Find where the given text appears and provide that cell's center as [x, y] coordinate. 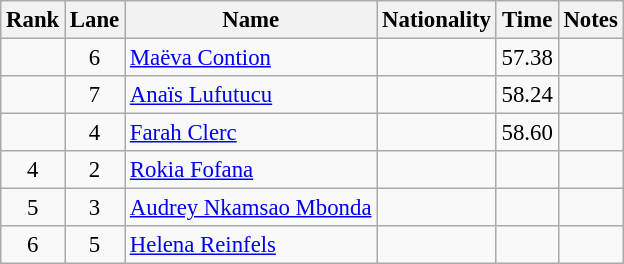
Name [251, 20]
Maëva Contion [251, 58]
Time [527, 20]
Anaïs Lufutucu [251, 95]
3 [95, 208]
57.38 [527, 58]
2 [95, 170]
Nationality [436, 20]
7 [95, 95]
Notes [590, 20]
58.24 [527, 95]
Rank [33, 20]
Farah Clerc [251, 133]
Audrey Nkamsao Mbonda [251, 208]
Rokia Fofana [251, 170]
58.60 [527, 133]
Lane [95, 20]
Helena Reinfels [251, 245]
